Find where the given text appears and provide that cell's center as (X, Y) coordinate. 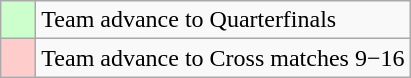
Team advance to Cross matches 9−16 (223, 58)
Team advance to Quarterfinals (223, 20)
